Search for the cell housing the specified text and yield its [x, y] center coordinate. 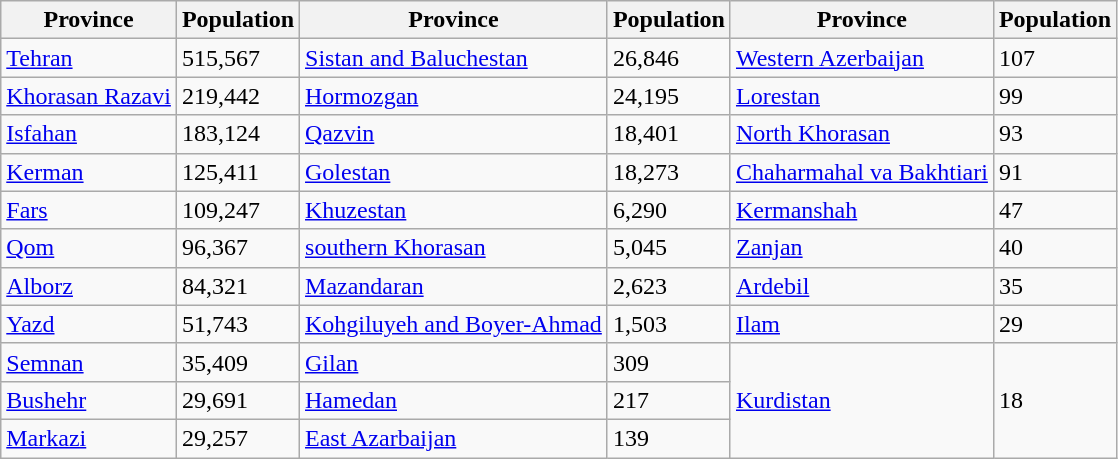
217 [668, 400]
Hormozgan [454, 96]
Alborz [89, 286]
107 [1054, 58]
Tehran [89, 58]
North Khorasan [862, 134]
Isfahan [89, 134]
Kerman [89, 172]
5,045 [668, 248]
Chaharmahal va Bakhtiari [862, 172]
Sistan and Baluchestan [454, 58]
183,124 [238, 134]
Western Azerbaijan [862, 58]
1,503 [668, 324]
91 [1054, 172]
29,691 [238, 400]
99 [1054, 96]
35 [1054, 286]
East Azarbaijan [454, 438]
309 [668, 362]
Qom [89, 248]
29 [1054, 324]
109,247 [238, 210]
51,743 [238, 324]
Kermanshah [862, 210]
Kohgiluyeh and Boyer-Ahmad [454, 324]
29,257 [238, 438]
Lorestan [862, 96]
southern Khorasan [454, 248]
96,367 [238, 248]
6,290 [668, 210]
139 [668, 438]
Golestan [454, 172]
Ilam [862, 324]
Hamedan [454, 400]
Khuzestan [454, 210]
125,411 [238, 172]
24,195 [668, 96]
Qazvin [454, 134]
18 [1054, 400]
47 [1054, 210]
Ardebil [862, 286]
Mazandaran [454, 286]
18,401 [668, 134]
2,623 [668, 286]
35,409 [238, 362]
Fars [89, 210]
Bushehr [89, 400]
Khorasan Razavi [89, 96]
Markazi [89, 438]
84,321 [238, 286]
219,442 [238, 96]
18,273 [668, 172]
Yazd [89, 324]
40 [1054, 248]
Kurdistan [862, 400]
Zanjan [862, 248]
515,567 [238, 58]
Gilan [454, 362]
26,846 [668, 58]
Semnan [89, 362]
93 [1054, 134]
